Search for the cell housing the specified text and yield its (X, Y) center coordinate. 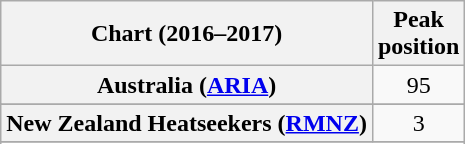
New Zealand Heatseekers (RMNZ) (187, 123)
Australia (ARIA) (187, 85)
Chart (2016–2017) (187, 34)
Peakposition (418, 34)
95 (418, 85)
3 (418, 123)
